Scan for the cell matching the given text and deliver its (x, y) coordinate at center. 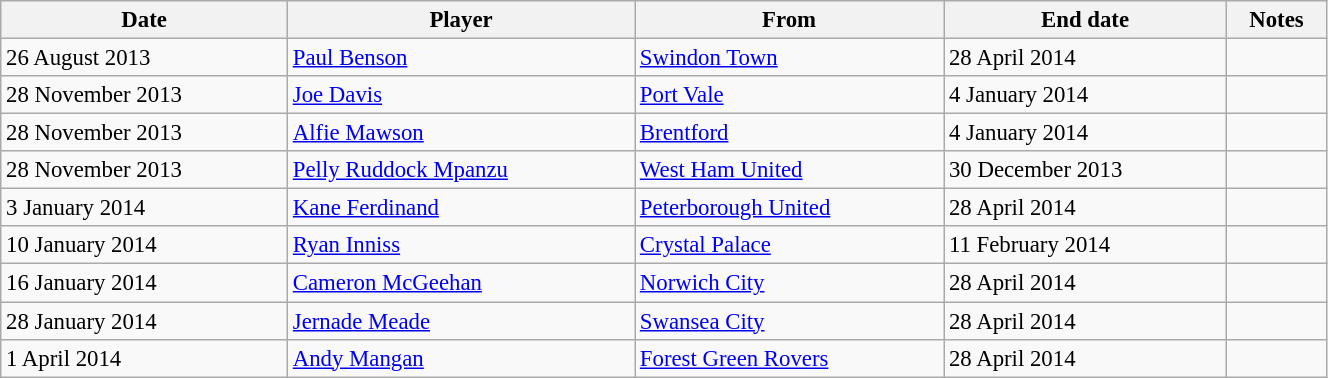
Forest Green Rovers (790, 358)
West Ham United (790, 170)
Alfie Mawson (460, 133)
Swindon Town (790, 58)
End date (1086, 20)
1 April 2014 (144, 358)
11 February 2014 (1086, 245)
Joe Davis (460, 95)
26 August 2013 (144, 58)
Brentford (790, 133)
Andy Mangan (460, 358)
Cameron McGeehan (460, 283)
28 January 2014 (144, 321)
30 December 2013 (1086, 170)
Norwich City (790, 283)
Player (460, 20)
16 January 2014 (144, 283)
Date (144, 20)
Ryan Inniss (460, 245)
Crystal Palace (790, 245)
Paul Benson (460, 58)
Notes (1276, 20)
3 January 2014 (144, 208)
Peterborough United (790, 208)
Kane Ferdinand (460, 208)
Pelly Ruddock Mpanzu (460, 170)
From (790, 20)
Swansea City (790, 321)
Jernade Meade (460, 321)
10 January 2014 (144, 245)
Port Vale (790, 95)
